Capture the cell that displays the provided text and extract its (x, y) central coordinate. 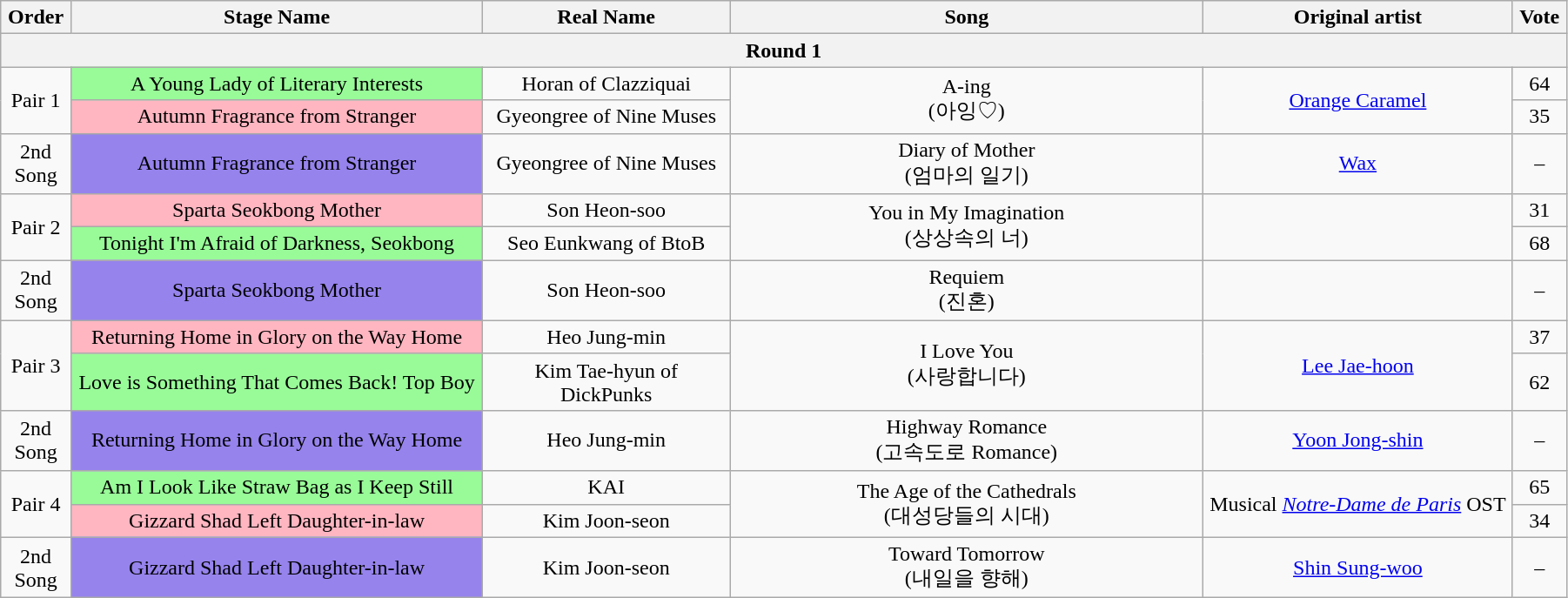
You in My Imagination(상상속의 너) (967, 227)
The Age of the Cathedrals(대성당들의 시대) (967, 504)
KAI (606, 487)
Musical Notre-Dame de Paris OST (1357, 504)
Pair 3 (37, 366)
I Love You(사랑합니다) (967, 366)
Pair 1 (37, 100)
Lee Jae-hoon (1357, 366)
Wax (1357, 164)
Highway Romance(고속도로 Romance) (967, 440)
Pair 2 (37, 227)
Seo Eunkwang of BtoB (606, 244)
31 (1540, 211)
Orange Caramel (1357, 100)
64 (1540, 84)
Real Name (606, 17)
Kim Tae-hyun of DickPunks (606, 381)
Diary of Mother(엄마의 일기) (967, 164)
Am I Look Like Straw Bag as I Keep Still (277, 487)
Toward Tomorrow(내일을 향해) (967, 568)
Tonight I'm Afraid of Darkness, Seokbong (277, 244)
34 (1540, 521)
Stage Name (277, 17)
Song (967, 17)
A-ing(아잉♡) (967, 100)
62 (1540, 381)
Horan of Clazziquai (606, 84)
Shin Sung-woo (1357, 568)
Order (37, 17)
Round 1 (784, 50)
Vote (1540, 17)
Yoon Jong-shin (1357, 440)
Pair 4 (37, 504)
35 (1540, 117)
Love is Something That Comes Back! Top Boy (277, 381)
Requiem(진혼) (967, 291)
68 (1540, 244)
37 (1540, 337)
A Young Lady of Literary Interests (277, 84)
65 (1540, 487)
Original artist (1357, 17)
